Scan for the cell matching the given text and deliver its (X, Y) coordinate at center. 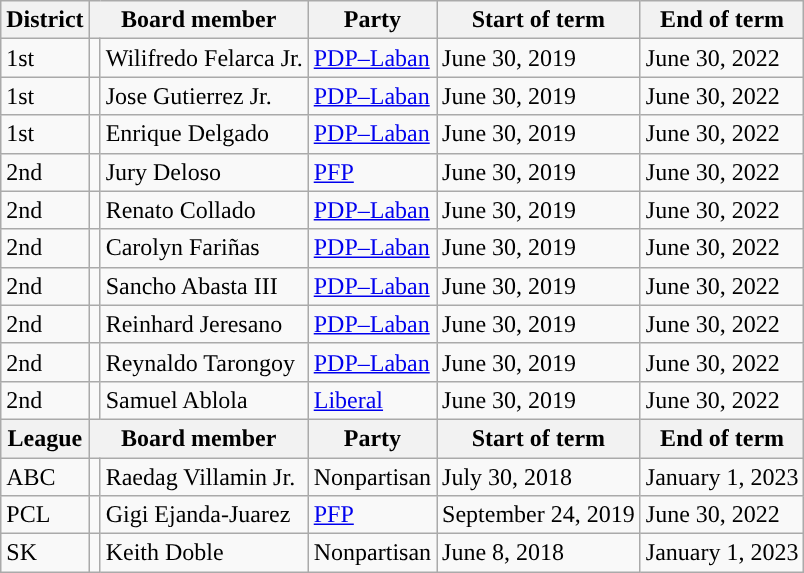
Renato Collado (204, 210)
Raedag Villamin Jr. (204, 477)
Jury Deloso (204, 172)
PCL (45, 515)
SK (45, 553)
Keith Doble (204, 553)
League (45, 438)
Reinhard Jeresano (204, 324)
Sancho Abasta III (204, 286)
Gigi Ejanda-Juarez (204, 515)
District (45, 20)
Liberal (372, 400)
Enrique Delgado (204, 134)
Samuel Ablola (204, 400)
July 30, 2018 (539, 477)
ABC (45, 477)
Reynaldo Tarongoy (204, 362)
Jose Gutierrez Jr. (204, 96)
Wilifredo Felarca Jr. (204, 58)
June 8, 2018 (539, 553)
September 24, 2019 (539, 515)
Carolyn Fariñas (204, 248)
